Determine the [x, y] coordinate at the center of the cell enclosing the given text.  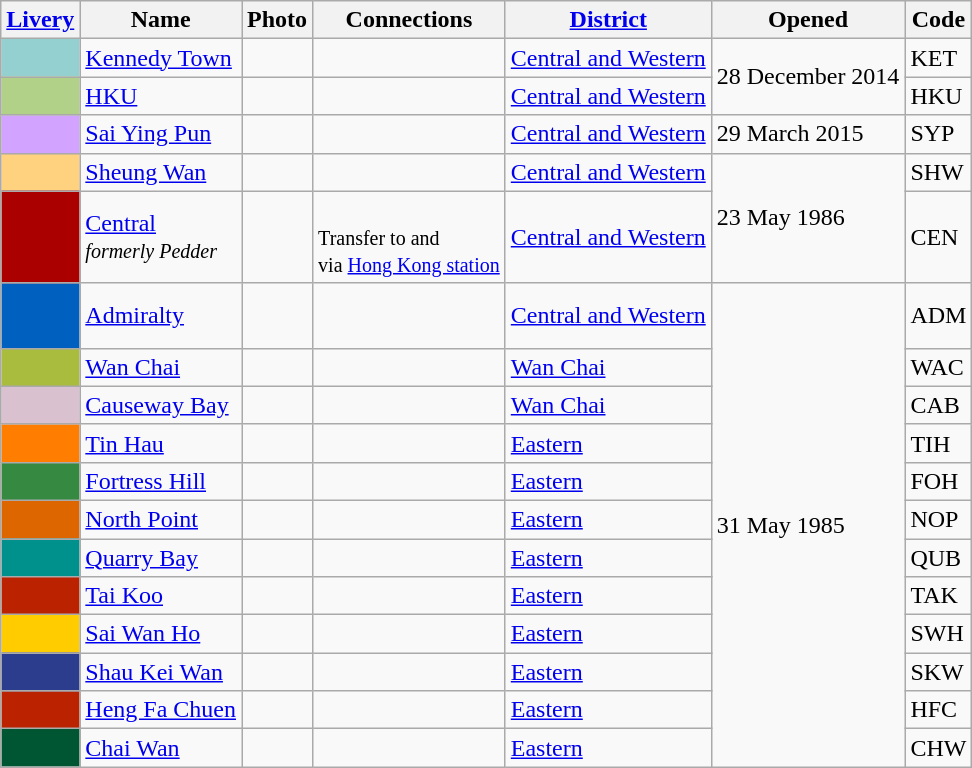
CHW [938, 748]
Livery [40, 20]
Sai Ying Pun [161, 134]
CAB [938, 405]
NOP [938, 519]
WAC [938, 367]
District [608, 20]
QUB [938, 557]
29 March 2015 [808, 134]
Code [938, 20]
SYP [938, 134]
Shau Kei Wan [161, 672]
23 May 1986 [808, 218]
Quarry Bay [161, 557]
31 May 1985 [808, 525]
Chai Wan [161, 748]
North Point [161, 519]
28 December 2014 [808, 77]
Admiralty [161, 316]
Sheung Wan [161, 172]
SWH [938, 634]
SHW [938, 172]
Name [161, 20]
Tai Koo [161, 596]
Opened [808, 20]
Transfer to and via Hong Kong station [410, 237]
Fortress Hill [161, 481]
TAK [938, 596]
KET [938, 58]
Heng Fa Chuen [161, 710]
ADM [938, 316]
Tin Hau [161, 443]
CEN [938, 237]
Causeway Bay [161, 405]
Kennedy Town [161, 58]
Centralformerly Pedder [161, 237]
SKW [938, 672]
Photo [278, 20]
TIH [938, 443]
FOH [938, 481]
Sai Wan Ho [161, 634]
HFC [938, 710]
Connections [410, 20]
